Locate the cell with the specified text and output its [X, Y] center coordinate. 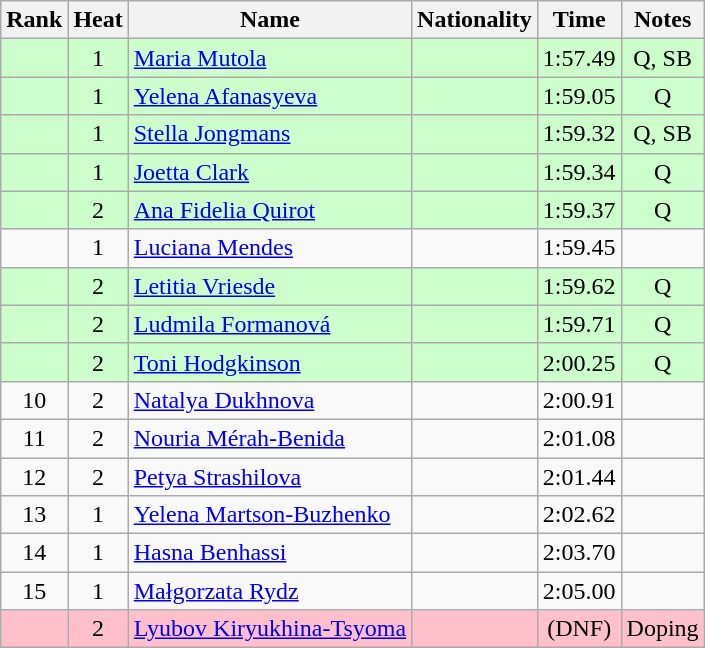
Nationality [475, 20]
Yelena Martson-Buzhenko [270, 515]
Heat [98, 20]
Małgorzata Rydz [270, 591]
1:59.05 [579, 96]
Name [270, 20]
1:57.49 [579, 58]
Toni Hodgkinson [270, 362]
Rank [34, 20]
Lyubov Kiryukhina-Tsyoma [270, 629]
1:59.45 [579, 248]
Doping [662, 629]
Natalya Dukhnova [270, 400]
2:03.70 [579, 553]
Maria Mutola [270, 58]
1:59.71 [579, 324]
Stella Jongmans [270, 134]
2:01.44 [579, 477]
Yelena Afanasyeva [270, 96]
Nouria Mérah-Benida [270, 438]
Notes [662, 20]
2:00.91 [579, 400]
Time [579, 20]
(DNF) [579, 629]
2:05.00 [579, 591]
Ludmila Formanová [270, 324]
Petya Strashilova [270, 477]
13 [34, 515]
Letitia Vriesde [270, 286]
Hasna Benhassi [270, 553]
2:00.25 [579, 362]
Ana Fidelia Quirot [270, 210]
10 [34, 400]
1:59.32 [579, 134]
Luciana Mendes [270, 248]
2:01.08 [579, 438]
15 [34, 591]
2:02.62 [579, 515]
1:59.34 [579, 172]
1:59.62 [579, 286]
12 [34, 477]
1:59.37 [579, 210]
11 [34, 438]
Joetta Clark [270, 172]
14 [34, 553]
